Pinpoint the cell where the given text exists, returning its (X, Y) midpoint coordinate. 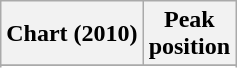
Chart (2010) (72, 34)
Peakposition (189, 34)
